Extract the [x, y] coordinate from the center of the cell holding the provided text.  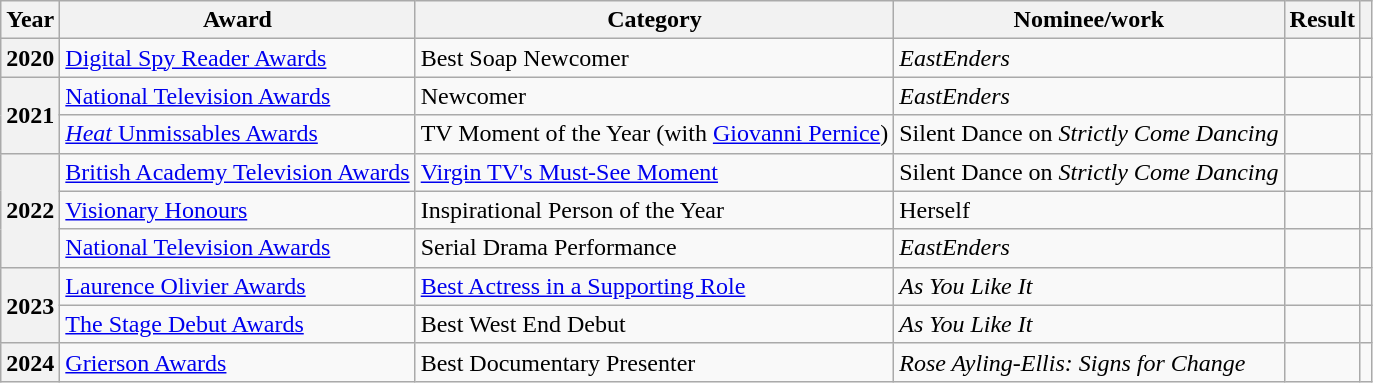
Virgin TV's Must-See Moment [654, 172]
2020 [30, 58]
Inspirational Person of the Year [654, 210]
The Stage Debut Awards [238, 324]
Serial Drama Performance [654, 248]
British Academy Television Awards [238, 172]
Digital Spy Reader Awards [238, 58]
Rose Ayling-Ellis: Signs for Change [1089, 362]
Heat Unmissables Awards [238, 134]
2023 [30, 305]
Nominee/work [1089, 20]
2024 [30, 362]
2021 [30, 115]
Newcomer [654, 96]
Category [654, 20]
Best Soap Newcomer [654, 58]
Result [1322, 20]
Visionary Honours [238, 210]
Grierson Awards [238, 362]
Laurence Olivier Awards [238, 286]
Best Actress in a Supporting Role [654, 286]
Best West End Debut [654, 324]
Best Documentary Presenter [654, 362]
TV Moment of the Year (with Giovanni Pernice) [654, 134]
Year [30, 20]
2022 [30, 210]
Herself [1089, 210]
Award [238, 20]
